Output the (x, y) coordinate of the center of the cell containing the given text.  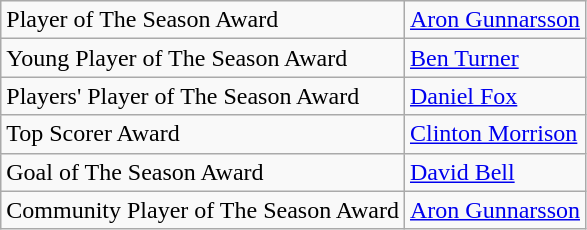
Players' Player of The Season Award (203, 96)
Daniel Fox (494, 96)
Ben Turner (494, 58)
Goal of The Season Award (203, 172)
Player of The Season Award (203, 20)
Young Player of The Season Award (203, 58)
Clinton Morrison (494, 134)
Top Scorer Award (203, 134)
David Bell (494, 172)
Community Player of The Season Award (203, 210)
